Return (X, Y) of the center of cell containing provided text 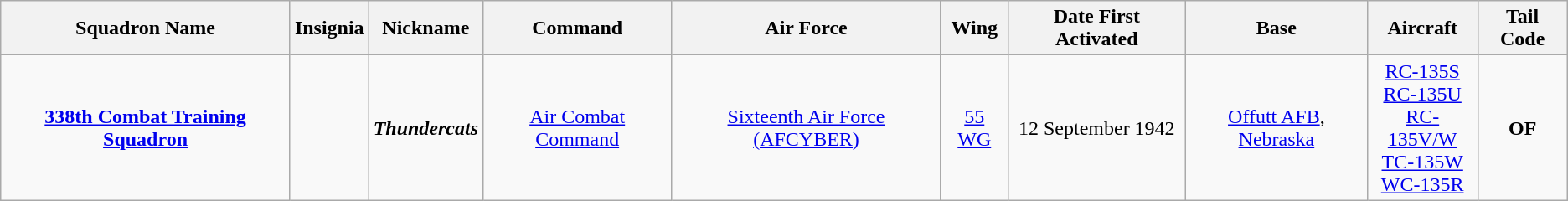
Nickname (426, 28)
Base (1277, 28)
Aircraft (1422, 28)
Tail Code (1523, 28)
Insignia (329, 28)
12 September 1942 (1096, 127)
55 WG (974, 127)
Offutt AFB, Nebraska (1277, 127)
RC-135SRC-135URC-135V/WTC-135WWC-135R (1422, 127)
Sixteenth Air Force (AFCYBER) (807, 127)
Thundercats (426, 127)
Wing (974, 28)
Air Combat Command (578, 127)
Air Force (807, 28)
Command (578, 28)
338th Combat Training Squadron (146, 127)
Squadron Name (146, 28)
Date First Activated (1096, 28)
OF (1523, 127)
